Find where the given text appears and provide that cell's center as (X, Y) coordinate. 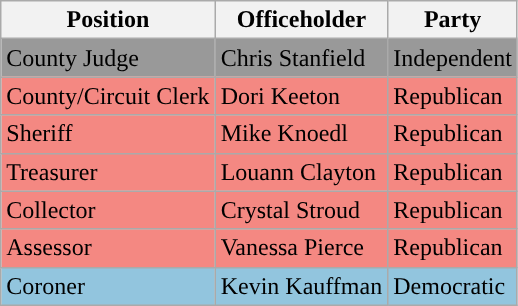
County/Circuit Clerk (108, 96)
Position (108, 20)
Vanessa Pierce (302, 248)
Democratic (453, 286)
Kevin Kauffman (302, 286)
Independent (453, 58)
Crystal Stroud (302, 210)
Officeholder (302, 20)
Louann Clayton (302, 172)
Treasurer (108, 172)
Assessor (108, 248)
Coroner (108, 286)
Mike Knoedl (302, 134)
Sheriff (108, 134)
Dori Keeton (302, 96)
Party (453, 20)
County Judge (108, 58)
Chris Stanfield (302, 58)
Collector (108, 210)
